Detect which cell encompasses the target text, then output its (x, y) center coordinate. 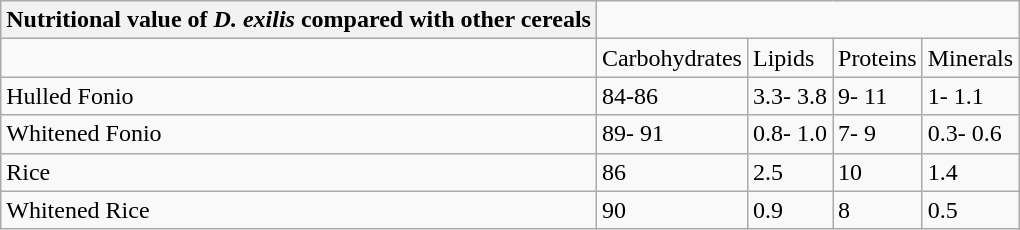
0.9 (790, 210)
0.5 (970, 210)
1.4 (970, 172)
90 (672, 210)
Proteins (877, 58)
0.8- 1.0 (790, 134)
7- 9 (877, 134)
3.3- 3.8 (790, 96)
84-86 (672, 96)
Lipids (790, 58)
Nutritional value of D. exilis compared with other cereals (299, 20)
Minerals (970, 58)
Hulled Fonio (299, 96)
Carbohydrates (672, 58)
10 (877, 172)
89- 91 (672, 134)
Rice (299, 172)
Whitened Fonio (299, 134)
0.3- 0.6 (970, 134)
8 (877, 210)
1- 1.1 (970, 96)
9- 11 (877, 96)
86 (672, 172)
Whitened Rice (299, 210)
2.5 (790, 172)
